Locate the cell with the specified text and output its [X, Y] center coordinate. 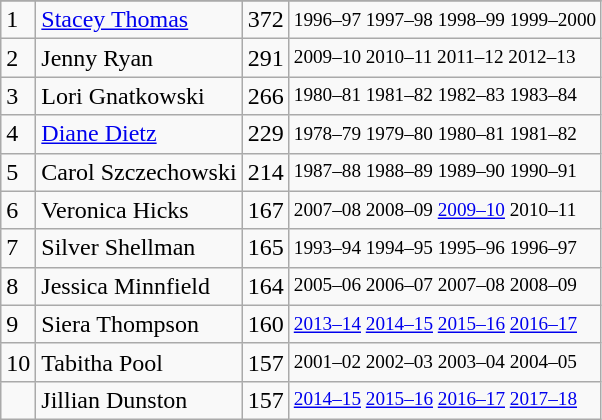
1978–79 1979–80 1980–81 1981–82 [444, 134]
165 [266, 248]
266 [266, 96]
7 [18, 248]
214 [266, 172]
2001–02 2002–03 2003–04 2004–05 [444, 362]
Stacey Thomas [139, 20]
10 [18, 362]
Tabitha Pool [139, 362]
9 [18, 324]
229 [266, 134]
291 [266, 58]
Lori Gnatkowski [139, 96]
372 [266, 20]
1 [18, 20]
167 [266, 210]
2005–06 2006–07 2007–08 2008–09 [444, 286]
1980–81 1981–82 1982–83 1983–84 [444, 96]
Jessica Minnfield [139, 286]
Jillian Dunston [139, 400]
2007–08 2008–09 2009–10 2010–11 [444, 210]
4 [18, 134]
5 [18, 172]
160 [266, 324]
Veronica Hicks [139, 210]
Silver Shellman [139, 248]
2 [18, 58]
Diane Dietz [139, 134]
2014–15 2015–16 2016–17 2017–18 [444, 400]
2013–14 2014–15 2015–16 2016–17 [444, 324]
Carol Szczechowski [139, 172]
8 [18, 286]
Jenny Ryan [139, 58]
3 [18, 96]
6 [18, 210]
164 [266, 286]
1993–94 1994–95 1995–96 1996–97 [444, 248]
Siera Thompson [139, 324]
2009–10 2010–11 2011–12 2012–13 [444, 58]
1996–97 1997–98 1998–99 1999–2000 [444, 20]
1987–88 1988–89 1989–90 1990–91 [444, 172]
